Search for the cell housing the specified text and yield its (X, Y) center coordinate. 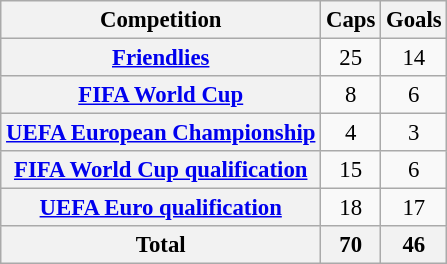
25 (351, 58)
3 (414, 133)
Caps (351, 20)
15 (351, 170)
UEFA European Championship (161, 133)
UEFA Euro qualification (161, 208)
Competition (161, 20)
14 (414, 58)
4 (351, 133)
18 (351, 208)
Friendlies (161, 58)
FIFA World Cup qualification (161, 170)
8 (351, 95)
FIFA World Cup (161, 95)
Goals (414, 20)
46 (414, 245)
17 (414, 208)
Total (161, 245)
70 (351, 245)
